Return (x, y) of the center of cell containing provided text 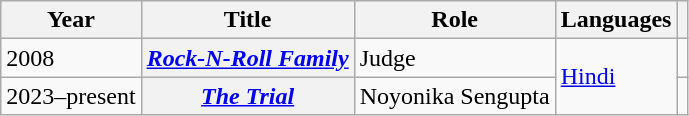
2023–present (71, 96)
Year (71, 20)
2008 (71, 58)
Role (454, 20)
Title (248, 20)
Languages (616, 20)
Judge (454, 58)
Hindi (616, 77)
Noyonika Sengupta (454, 96)
The Trial (248, 96)
Rock-N-Roll Family (248, 58)
